Return the (x, y) coordinate for the center point of the cell that contains the specified text.  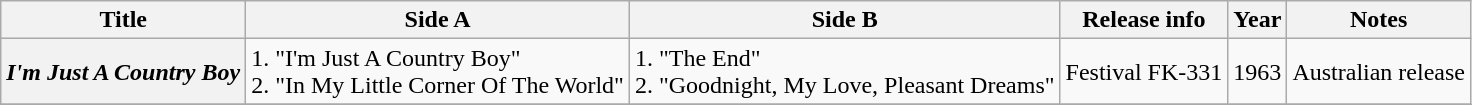
1963 (1258, 72)
Notes (1379, 20)
Australian release (1379, 72)
1. "I'm Just A Country Boy"2. "In My Little Corner Of The World" (438, 72)
1. "The End"2. "Goodnight, My Love, Pleasant Dreams" (844, 72)
Release info (1144, 20)
Year (1258, 20)
I'm Just A Country Boy (124, 72)
Festival FK-331 (1144, 72)
Side A (438, 20)
Side B (844, 20)
Title (124, 20)
